Extract the [x, y] coordinate from the center of the cell holding the provided text.  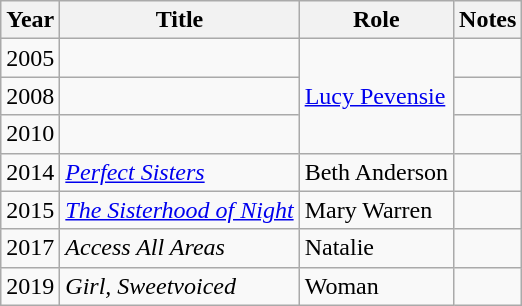
Role [376, 20]
Mary Warren [376, 210]
Year [30, 20]
2005 [30, 58]
The Sisterhood of Night [180, 210]
2008 [30, 96]
Girl, Sweetvoiced [180, 286]
Access All Areas [180, 248]
Title [180, 20]
Notes [488, 20]
2010 [30, 134]
2017 [30, 248]
2014 [30, 172]
Perfect Sisters [180, 172]
2019 [30, 286]
Woman [376, 286]
Beth Anderson [376, 172]
Lucy Pevensie [376, 96]
Natalie [376, 248]
2015 [30, 210]
